Capture the cell that displays the provided text and extract its (X, Y) central coordinate. 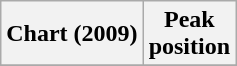
Chart (2009) (72, 34)
Peakposition (189, 34)
